For the text-containing cell, return its midpoint in [x, y] coordinate format. 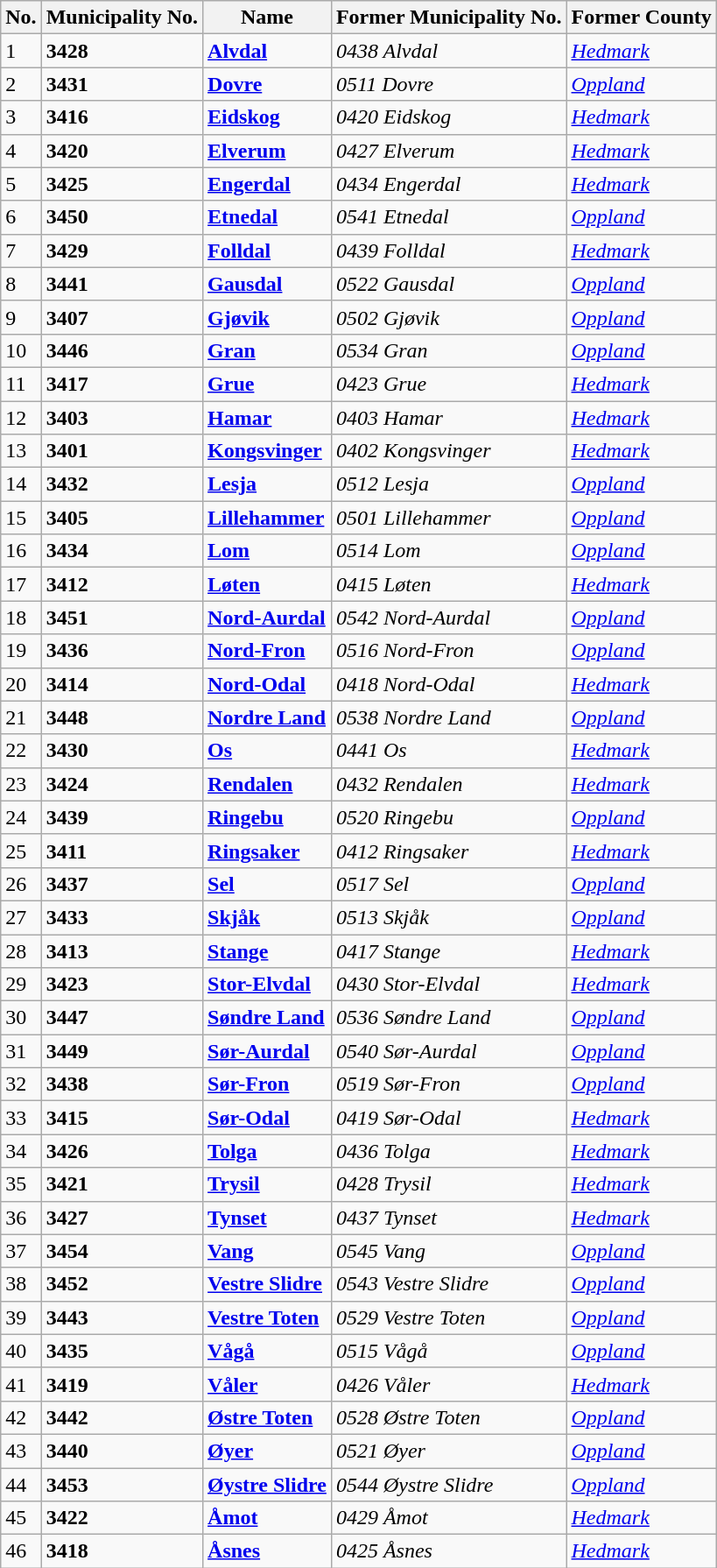
Løten [268, 584]
Lom [268, 551]
0512 Lesja [448, 484]
0522 Gausdal [448, 284]
10 [21, 350]
11 [21, 384]
Trysil [268, 1184]
25 [21, 851]
3427 [122, 1218]
0434 Engerdal [448, 184]
Søndre Land [268, 1018]
3422 [122, 1518]
2 [21, 84]
0428 Trysil [448, 1184]
3449 [122, 1051]
0540 Sør-Aurdal [448, 1051]
44 [21, 1485]
3421 [122, 1184]
14 [21, 484]
27 [21, 917]
0420 Eidskog [448, 117]
0515 Vågå [448, 1351]
Østre Toten [268, 1417]
37 [21, 1251]
Folldal [268, 251]
0425 Åsnes [448, 1551]
28 [21, 950]
Rendalen [268, 784]
0511 Dovre [448, 84]
1 [21, 51]
Lillehammer [268, 518]
3426 [122, 1151]
3413 [122, 950]
0432 Rendalen [448, 784]
3453 [122, 1485]
Municipality No. [122, 18]
0402 Kongsvinger [448, 451]
19 [21, 651]
Former County [641, 18]
3405 [122, 518]
3416 [122, 117]
4 [21, 151]
3434 [122, 551]
Sør-Aurdal [268, 1051]
0429 Åmot [448, 1518]
0436 Tolga [448, 1151]
0427 Elverum [448, 151]
13 [21, 451]
40 [21, 1351]
0501 Lillehammer [448, 518]
Kongsvinger [268, 451]
3418 [122, 1551]
16 [21, 551]
Nord-Fron [268, 651]
0542 Nord-Aurdal [448, 618]
3401 [122, 451]
Tynset [268, 1218]
20 [21, 684]
39 [21, 1317]
23 [21, 784]
26 [21, 884]
Grue [268, 384]
0502 Gjøvik [448, 317]
33 [21, 1118]
3432 [122, 484]
3431 [122, 84]
3454 [122, 1251]
0438 Alvdal [448, 51]
0439 Folldal [448, 251]
Tolga [268, 1151]
41 [21, 1384]
Åmot [268, 1518]
Os [268, 751]
0541 Etnedal [448, 217]
0529 Vestre Toten [448, 1317]
0514 Lom [448, 551]
3433 [122, 917]
3403 [122, 418]
3443 [122, 1317]
0419 Sør-Odal [448, 1118]
31 [21, 1051]
3435 [122, 1351]
3436 [122, 651]
0513 Skjåk [448, 917]
21 [21, 717]
34 [21, 1151]
12 [21, 418]
0520 Ringebu [448, 817]
Sør-Fron [268, 1084]
0412 Ringsaker [448, 851]
3 [21, 117]
Sør-Odal [268, 1118]
0430 Stor-Elvdal [448, 985]
3420 [122, 151]
3451 [122, 618]
Lesja [268, 484]
3419 [122, 1384]
Våler [268, 1384]
Ringsaker [268, 851]
Hamar [268, 418]
3423 [122, 985]
Vågå [268, 1351]
3412 [122, 584]
32 [21, 1084]
17 [21, 584]
0545 Vang [448, 1251]
0517 Sel [448, 884]
0437 Tynset [448, 1218]
29 [21, 985]
Eidskog [268, 117]
3417 [122, 384]
0536 Søndre Land [448, 1018]
3414 [122, 684]
0418 Nord-Odal [448, 684]
30 [21, 1018]
3438 [122, 1084]
0516 Nord-Fron [448, 651]
0415 Løten [448, 584]
3437 [122, 884]
Dovre [268, 84]
Nord-Odal [268, 684]
Stange [268, 950]
6 [21, 217]
3425 [122, 184]
Gjøvik [268, 317]
3450 [122, 217]
0528 Østre Toten [448, 1417]
42 [21, 1417]
Elverum [268, 151]
3452 [122, 1284]
Vestre Slidre [268, 1284]
Ringebu [268, 817]
5 [21, 184]
36 [21, 1218]
7 [21, 251]
0538 Nordre Land [448, 717]
24 [21, 817]
0543 Vestre Slidre [448, 1284]
0403 Hamar [448, 418]
Nordre Land [268, 717]
0521 Øyer [448, 1451]
3439 [122, 817]
3430 [122, 751]
3447 [122, 1018]
Vang [268, 1251]
Engerdal [268, 184]
0426 Våler [448, 1384]
3446 [122, 350]
0544 Øystre Slidre [448, 1485]
Alvdal [268, 51]
No. [21, 18]
22 [21, 751]
43 [21, 1451]
3424 [122, 784]
Nord-Aurdal [268, 618]
46 [21, 1551]
Gausdal [268, 284]
Stor-Elvdal [268, 985]
Vestre Toten [268, 1317]
0519 Sør-Fron [448, 1084]
35 [21, 1184]
8 [21, 284]
3429 [122, 251]
3428 [122, 51]
Øyer [268, 1451]
Name [268, 18]
Gran [268, 350]
3411 [122, 851]
3441 [122, 284]
3442 [122, 1417]
15 [21, 518]
3440 [122, 1451]
0423 Grue [448, 384]
Etnedal [268, 217]
0417 Stange [448, 950]
Øystre Slidre [268, 1485]
3407 [122, 317]
9 [21, 317]
Former Municipality No. [448, 18]
Skjåk [268, 917]
38 [21, 1284]
18 [21, 618]
Sel [268, 884]
45 [21, 1518]
3415 [122, 1118]
0534 Gran [448, 350]
0441 Os [448, 751]
3448 [122, 717]
Åsnes [268, 1551]
